Return the [x, y] coordinate for the center point of the cell that contains the specified text.  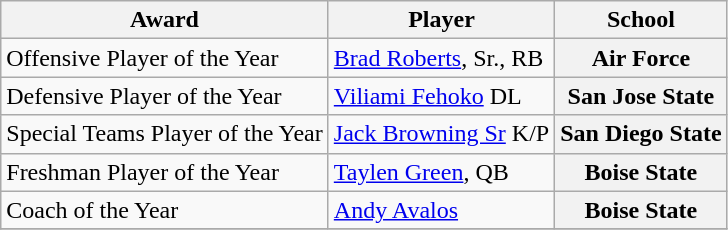
Special Teams Player of the Year [165, 134]
Viliami Fehoko DL [441, 96]
Andy Avalos [441, 210]
Coach of the Year [165, 210]
Taylen Green, QB [441, 172]
San Jose State [641, 96]
Air Force [641, 58]
Freshman Player of the Year [165, 172]
Brad Roberts, Sr., RB [441, 58]
San Diego State [641, 134]
Player [441, 20]
Offensive Player of the Year [165, 58]
Award [165, 20]
Jack Browning Sr K/P [441, 134]
School [641, 20]
Defensive Player of the Year [165, 96]
